Capture the cell that displays the provided text and extract its (X, Y) central coordinate. 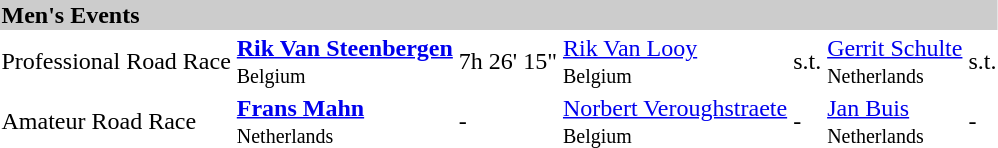
7h 26' 15" (508, 62)
Rik Van LooyBelgium (674, 62)
Rik Van SteenbergenBelgium (344, 62)
Gerrit SchulteNetherlands (895, 62)
Professional Road Race (116, 62)
Men's Events (499, 15)
